For the text-containing cell, return its midpoint in (X, Y) coordinate format. 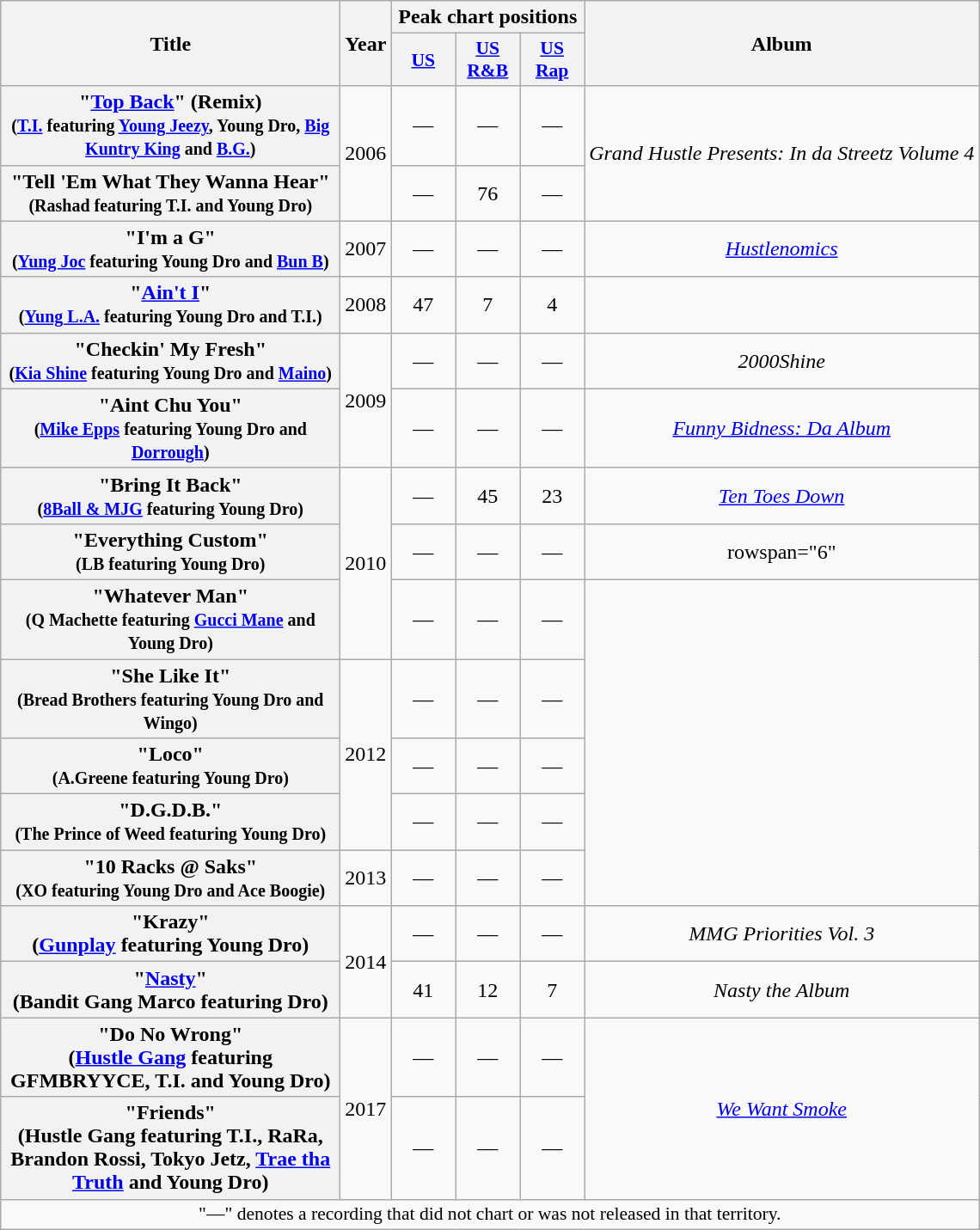
"Checkin' My Fresh"(Kia Shine featuring Young Dro and Maino) (170, 361)
We Want Smoke (782, 1109)
"Nasty"(Bandit Gang Marco featuring Dro) (170, 990)
Album (782, 43)
Peak chart positions (488, 17)
Grand Hustle Presents: In da Streetz Volume 4 (782, 153)
76 (488, 193)
45 (488, 495)
"—" denotes a recording that did not chart or was not released in that territory. (490, 1215)
"10 Racks @ Saks"(XO featuring Young Dro and Ace Boogie) (170, 878)
MMG Priorities Vol. 3 (782, 933)
2008 (366, 304)
"Loco"(A.Greene featuring Young Dro) (170, 767)
2014 (366, 962)
"Everything Custom"(LB featuring Young Dro) (170, 552)
2006 (366, 153)
Year (366, 43)
"Krazy"(Gunplay featuring Young Dro) (170, 933)
4 (552, 304)
2012 (366, 754)
"Whatever Man"(Q Machette featuring Gucci Mane and Young Dro) (170, 619)
"Ain't I"(Yung L.A. featuring Young Dro and T.I.) (170, 304)
12 (488, 990)
2013 (366, 878)
USRap (552, 60)
Hustlenomics (782, 249)
23 (552, 495)
"Do No Wrong"(Hustle Gang featuring GFMBRYYCE, T.I. and Young Dro) (170, 1057)
"Aint Chu You"(Mike Epps featuring Young Dro and Dorrough) (170, 428)
Title (170, 43)
rowspan="6" (782, 552)
2009 (366, 401)
"Top Back" (Remix)(T.I. featuring Young Jeezy, Young Dro, Big Kuntry King and B.G.) (170, 125)
47 (423, 304)
"Bring It Back"(8Ball & MJG featuring Young Dro) (170, 495)
"Friends"(Hustle Gang featuring T.I., RaRa, Brandon Rossi, Tokyo Jetz, Trae tha Truth and Young Dro) (170, 1148)
2017 (366, 1109)
2007 (366, 249)
"I'm a G"(Yung Joc featuring Young Dro and Bun B) (170, 249)
US (423, 60)
41 (423, 990)
"D.G.D.B."(The Prince of Weed featuring Young Dro) (170, 822)
"Tell 'Em What They Wanna Hear"(Rashad featuring T.I. and Young Dro) (170, 193)
Funny Bidness: Da Album (782, 428)
2010 (366, 563)
USR&B (488, 60)
Ten Toes Down (782, 495)
2000Shine (782, 361)
"She Like It"(Bread Brothers featuring Young Dro and Wingo) (170, 698)
Nasty the Album (782, 990)
